Return [X, Y] of the center of cell containing provided text 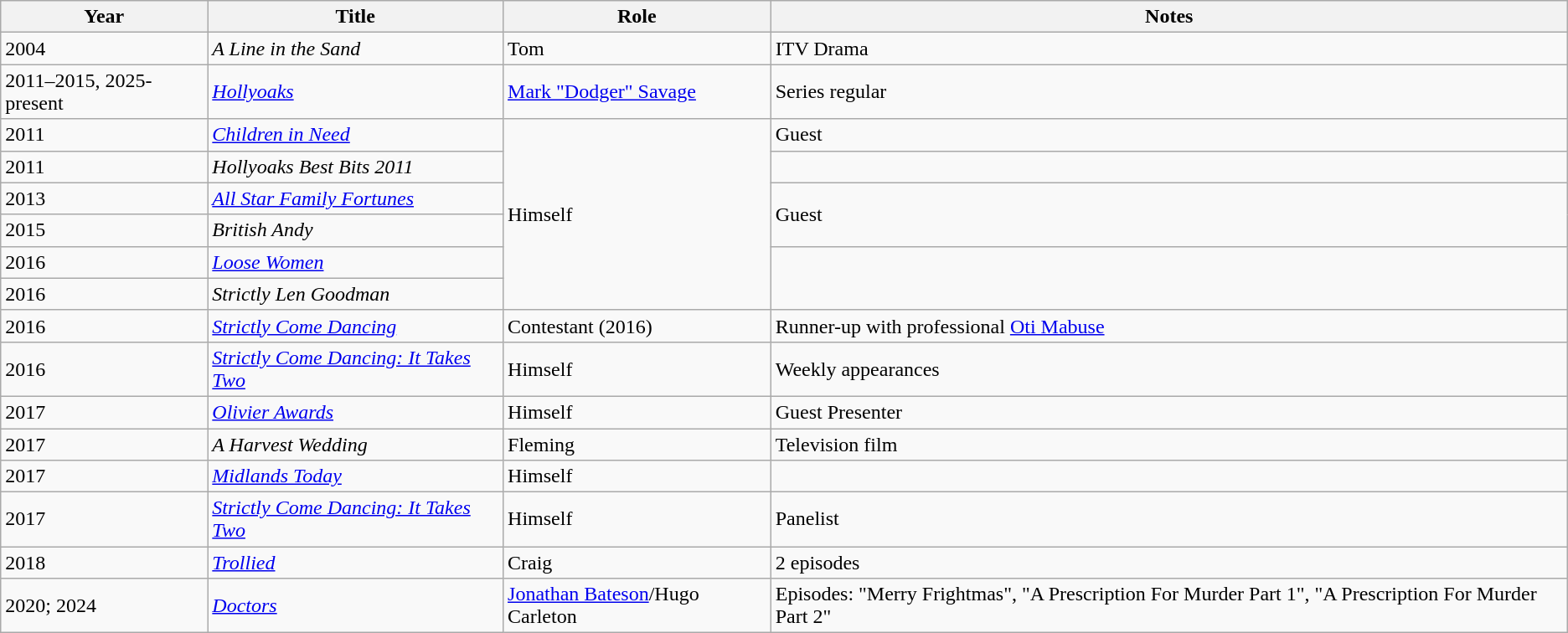
2011–2015, 2025-present [104, 92]
2013 [104, 198]
Olivier Awards [355, 412]
Panelist [1169, 519]
Mark "Dodger" Savage [637, 92]
Weekly appearances [1169, 368]
Children in Need [355, 135]
Hollyoaks [355, 92]
Tom [637, 49]
ITV Drama [1169, 49]
All Star Family Fortunes [355, 198]
A Harvest Wedding [355, 445]
Notes [1169, 17]
Strictly Come Dancing [355, 326]
2015 [104, 230]
British Andy [355, 230]
Guest Presenter [1169, 412]
A Line in the Sand [355, 49]
Strictly Len Goodman [355, 294]
Midlands Today [355, 476]
Year [104, 17]
2018 [104, 563]
Title [355, 17]
Television film [1169, 445]
Series regular [1169, 92]
2004 [104, 49]
Loose Women [355, 262]
2 episodes [1169, 563]
Hollyoaks Best Bits 2011 [355, 167]
Fleming [637, 445]
2020; 2024 [104, 606]
Episodes: "Merry Frightmas", "A Prescription For Murder Part 1", "A Prescription For Murder Part 2" [1169, 606]
Doctors [355, 606]
Role [637, 17]
Contestant (2016) [637, 326]
Craig [637, 563]
Runner-up with professional Oti Mabuse [1169, 326]
Trollied [355, 563]
Jonathan Bateson/Hugo Carleton [637, 606]
